Extract the [X, Y] coordinate from the center of the cell holding the provided text.  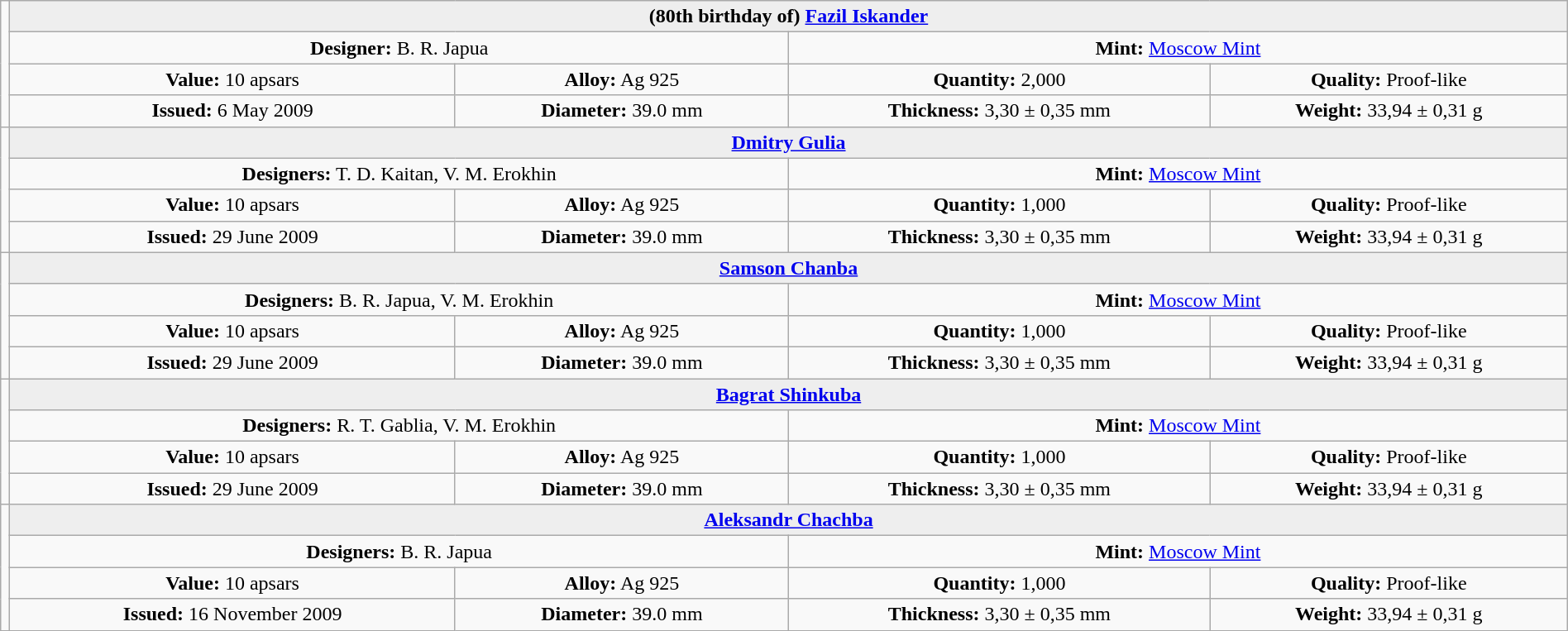
Designers: T. D. Kaitan, V. M. Erokhin [399, 174]
Quantity: 2,000 [1000, 79]
(80th birthday of) Fazil Iskander [789, 17]
Dmitry Gulia [789, 142]
Designers: B. R. Japua [399, 552]
Bagrat Shinkuba [789, 394]
Designer: B. R. Japua [399, 48]
Samson Chanba [789, 268]
Designers: R. T. Gablia, V. M. Erokhin [399, 426]
Designers: B. R. Japua, V. M. Erokhin [399, 299]
Aleksandr Chachba [789, 520]
Issued: 16 November 2009 [232, 614]
Issued: 6 May 2009 [232, 111]
